Search for the cell housing the specified text and yield its [x, y] center coordinate. 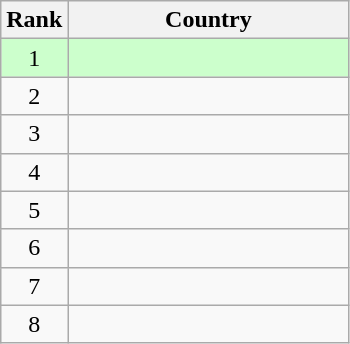
4 [34, 172]
1 [34, 58]
8 [34, 324]
Country [208, 20]
6 [34, 248]
5 [34, 210]
7 [34, 286]
3 [34, 134]
2 [34, 96]
Rank [34, 20]
